Locate the cell with the specified text and output its (X, Y) center coordinate. 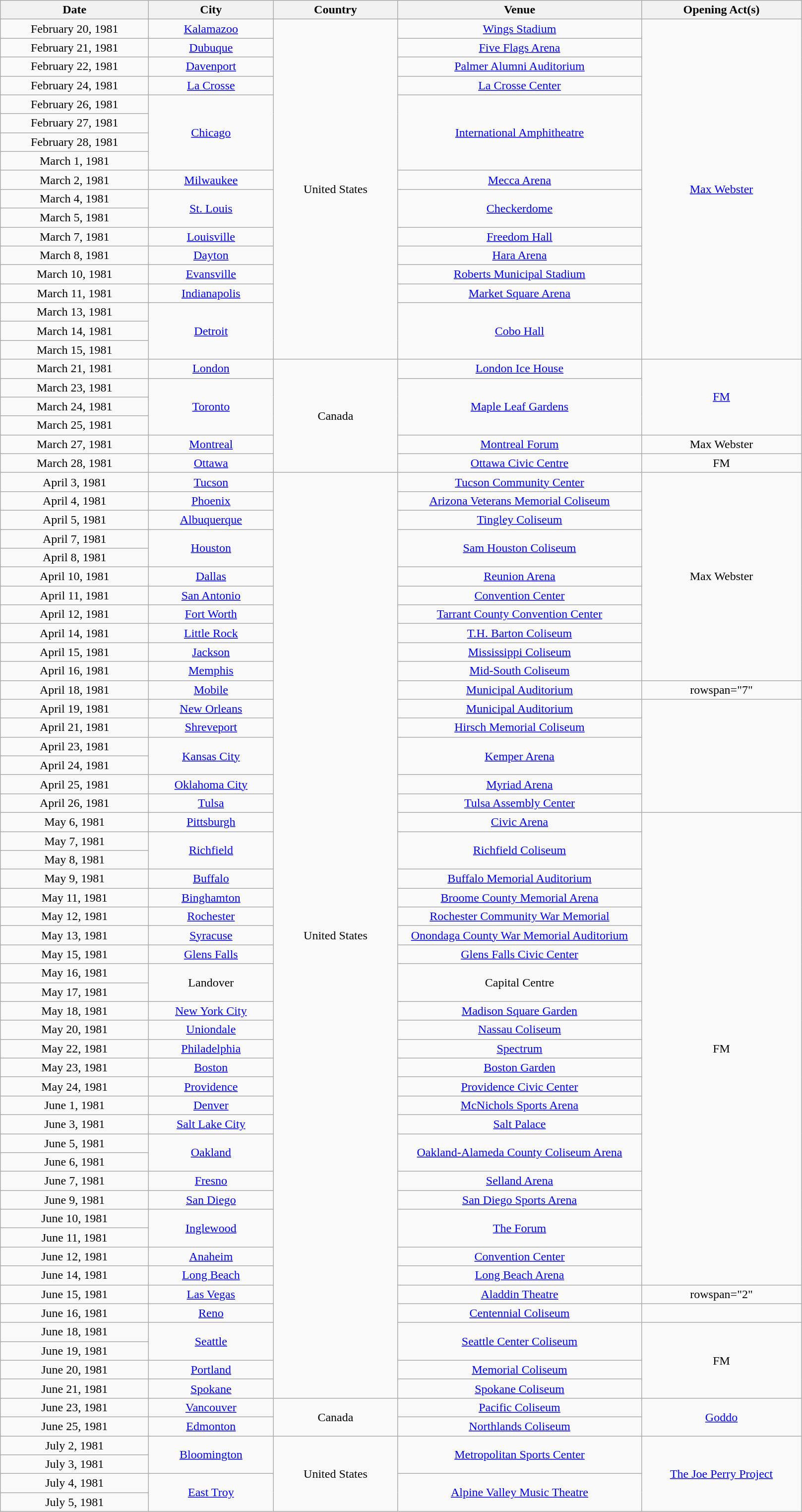
Memphis (211, 671)
March 7, 1981 (74, 237)
March 27, 1981 (74, 444)
Five Flags Arena (520, 48)
February 26, 1981 (74, 104)
April 3, 1981 (74, 482)
Milwaukee (211, 180)
Tucson (211, 482)
Capital Centre (520, 983)
Mississippi Coliseum (520, 652)
March 13, 1981 (74, 312)
East Troy (211, 1493)
June 14, 1981 (74, 1275)
May 22, 1981 (74, 1049)
The Joe Perry Project (721, 1474)
April 12, 1981 (74, 614)
July 2, 1981 (74, 1446)
New Orleans (211, 709)
Selland Arena (520, 1181)
May 23, 1981 (74, 1067)
June 5, 1981 (74, 1143)
City (211, 10)
St. Louis (211, 208)
April 21, 1981 (74, 727)
Country (335, 10)
Providence (211, 1086)
Onondaga County War Memorial Auditorium (520, 935)
Venue (520, 10)
Shreveport (211, 727)
Spokane Coliseum (520, 1388)
Long Beach (211, 1275)
New York City (211, 1011)
July 4, 1981 (74, 1483)
La Crosse Center (520, 85)
March 24, 1981 (74, 406)
July 5, 1981 (74, 1502)
Glens Falls (211, 954)
Aladdin Theatre (520, 1294)
Little Rock (211, 633)
Toronto (211, 406)
La Crosse (211, 85)
Seattle (211, 1341)
Tarrant County Convention Center (520, 614)
Providence Civic Center (520, 1086)
Binghamton (211, 898)
Anaheim (211, 1256)
March 4, 1981 (74, 198)
April 5, 1981 (74, 520)
March 11, 1981 (74, 293)
Date (74, 10)
June 25, 1981 (74, 1426)
Rochester Community War Memorial (520, 917)
San Diego (211, 1200)
Tulsa Assembly Center (520, 803)
February 20, 1981 (74, 29)
Wings Stadium (520, 29)
Oakland (211, 1152)
Jackson (211, 652)
Spokane (211, 1388)
Evansville (211, 274)
Kemper Arena (520, 756)
Glens Falls Civic Center (520, 954)
Albuquerque (211, 520)
T.H. Barton Coliseum (520, 633)
March 5, 1981 (74, 217)
February 28, 1981 (74, 142)
June 15, 1981 (74, 1294)
May 24, 1981 (74, 1086)
Portland (211, 1370)
May 13, 1981 (74, 935)
Montreal Forum (520, 444)
April 23, 1981 (74, 746)
April 18, 1981 (74, 690)
Dayton (211, 256)
International Amphitheatre (520, 132)
Reunion Arena (520, 577)
Houston (211, 548)
Broome County Memorial Arena (520, 898)
The Forum (520, 1228)
April 11, 1981 (74, 595)
Long Beach Arena (520, 1275)
Phoenix (211, 501)
April 25, 1981 (74, 784)
June 16, 1981 (74, 1313)
March 2, 1981 (74, 180)
June 19, 1981 (74, 1351)
Reno (211, 1313)
Salt Lake City (211, 1124)
Cobo Hall (520, 331)
Philadelphia (211, 1049)
March 21, 1981 (74, 369)
February 27, 1981 (74, 123)
rowspan="2" (721, 1294)
London (211, 369)
Memorial Coliseum (520, 1370)
May 11, 1981 (74, 898)
May 18, 1981 (74, 1011)
Louisville (211, 237)
Chicago (211, 132)
March 28, 1981 (74, 463)
May 12, 1981 (74, 917)
Uniondale (211, 1030)
May 7, 1981 (74, 841)
Market Square Arena (520, 293)
Inglewood (211, 1228)
Landover (211, 983)
June 23, 1981 (74, 1407)
Freedom Hall (520, 237)
Maple Leaf Gardens (520, 406)
Pittsburgh (211, 822)
June 12, 1981 (74, 1256)
May 17, 1981 (74, 992)
Alpine Valley Music Theatre (520, 1493)
April 24, 1981 (74, 765)
May 15, 1981 (74, 954)
February 21, 1981 (74, 48)
Fort Worth (211, 614)
July 3, 1981 (74, 1464)
June 6, 1981 (74, 1162)
June 3, 1981 (74, 1124)
February 22, 1981 (74, 66)
rowspan="7" (721, 690)
April 14, 1981 (74, 633)
Opening Act(s) (721, 10)
San Diego Sports Arena (520, 1200)
Spectrum (520, 1049)
May 9, 1981 (74, 879)
June 10, 1981 (74, 1219)
Goddo (721, 1417)
Vancouver (211, 1407)
February 24, 1981 (74, 85)
San Antonio (211, 595)
Fresno (211, 1181)
Mid-South Coliseum (520, 671)
April 26, 1981 (74, 803)
Indianapolis (211, 293)
Kansas City (211, 756)
June 7, 1981 (74, 1181)
March 23, 1981 (74, 388)
Buffalo Memorial Auditorium (520, 879)
Dubuque (211, 48)
June 20, 1981 (74, 1370)
Palmer Alumni Auditorium (520, 66)
London Ice House (520, 369)
Detroit (211, 331)
Davenport (211, 66)
Tucson Community Center (520, 482)
March 10, 1981 (74, 274)
Nassau Coliseum (520, 1030)
Oakland-Alameda County Coliseum Arena (520, 1152)
Mobile (211, 690)
Tingley Coliseum (520, 520)
Denver (211, 1105)
Montreal (211, 444)
Roberts Municipal Stadium (520, 274)
Las Vegas (211, 1294)
June 9, 1981 (74, 1200)
June 21, 1981 (74, 1388)
Boston Garden (520, 1067)
April 4, 1981 (74, 501)
Bloomington (211, 1455)
Arizona Veterans Memorial Coliseum (520, 501)
March 1, 1981 (74, 161)
Pacific Coliseum (520, 1407)
Richfield (211, 851)
Civic Arena (520, 822)
Sam Houston Coliseum (520, 548)
Centennial Coliseum (520, 1313)
Syracuse (211, 935)
June 18, 1981 (74, 1332)
Ottawa (211, 463)
Kalamazoo (211, 29)
April 7, 1981 (74, 538)
Richfield Coliseum (520, 851)
Dallas (211, 577)
Northlands Coliseum (520, 1426)
April 15, 1981 (74, 652)
Tulsa (211, 803)
April 10, 1981 (74, 577)
Salt Palace (520, 1124)
Myriad Arena (520, 784)
Oklahoma City (211, 784)
June 1, 1981 (74, 1105)
Hara Arena (520, 256)
March 14, 1981 (74, 331)
McNichols Sports Arena (520, 1105)
April 16, 1981 (74, 671)
April 8, 1981 (74, 558)
Buffalo (211, 879)
May 6, 1981 (74, 822)
Boston (211, 1067)
Madison Square Garden (520, 1011)
Edmonton (211, 1426)
Hirsch Memorial Coliseum (520, 727)
Checkerdome (520, 208)
May 8, 1981 (74, 860)
Seattle Center Coliseum (520, 1341)
Metropolitan Sports Center (520, 1455)
June 11, 1981 (74, 1238)
Mecca Arena (520, 180)
March 25, 1981 (74, 425)
March 8, 1981 (74, 256)
April 19, 1981 (74, 709)
Rochester (211, 917)
Ottawa Civic Centre (520, 463)
May 20, 1981 (74, 1030)
March 15, 1981 (74, 350)
May 16, 1981 (74, 973)
